From the cell containing the given text, extract its center point as [X, Y] coordinate. 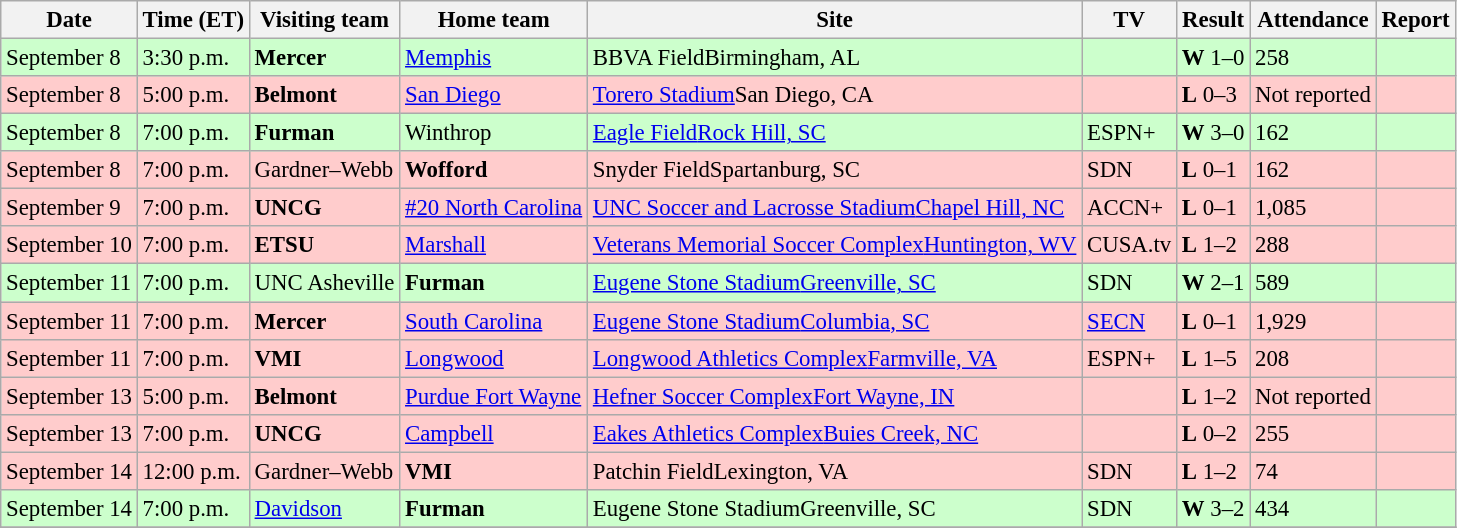
#20 North Carolina [494, 208]
Torero StadiumSan Diego, CA [835, 95]
Attendance [1313, 20]
Site [835, 20]
Longwood Athletics ComplexFarmville, VA [835, 358]
TV [1130, 20]
434 [1313, 509]
Time (ET) [193, 20]
Report [1416, 20]
Davidson [324, 509]
UNC Soccer and Lacrosse StadiumChapel Hill, NC [835, 208]
San Diego [494, 95]
Home team [494, 20]
589 [1313, 283]
Purdue Fort Wayne [494, 396]
W 1–0 [1212, 58]
Date [69, 20]
Hefner Soccer ComplexFort Wayne, IN [835, 396]
ETSU [324, 245]
L 1–5 [1212, 358]
L 0–2 [1212, 433]
Marshall [494, 245]
W 2–1 [1212, 283]
Patchin FieldLexington, VA [835, 471]
1,929 [1313, 321]
3:30 p.m. [193, 58]
ACCN+ [1130, 208]
Eakes Athletics ComplexBuies Creek, NC [835, 433]
Winthrop [494, 133]
1,085 [1313, 208]
258 [1313, 58]
Snyder FieldSpartanburg, SC [835, 170]
UNC Asheville [324, 283]
Wofford [494, 170]
September 9 [69, 208]
Eagle FieldRock Hill, SC [835, 133]
September 10 [69, 245]
255 [1313, 433]
BBVA FieldBirmingham, AL [835, 58]
W 3–0 [1212, 133]
Campbell [494, 433]
L 0–3 [1212, 95]
W 3–2 [1212, 509]
208 [1313, 358]
Eugene Stone StadiumColumbia, SC [835, 321]
South Carolina [494, 321]
12:00 p.m. [193, 471]
74 [1313, 471]
SECN [1130, 321]
Veterans Memorial Soccer ComplexHuntington, WV [835, 245]
CUSA.tv [1130, 245]
Result [1212, 20]
288 [1313, 245]
Visiting team [324, 20]
Longwood [494, 358]
Memphis [494, 58]
